Output the [x, y] coordinate of the center of the cell containing the given text.  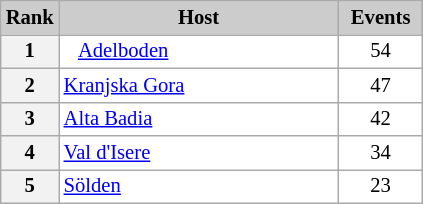
23 [380, 186]
47 [380, 85]
Adelboden [199, 51]
Alta Badia [199, 119]
3 [30, 119]
Val d'Isere [199, 153]
1 [30, 51]
Rank [30, 17]
42 [380, 119]
34 [380, 153]
Events [380, 17]
54 [380, 51]
5 [30, 186]
2 [30, 85]
4 [30, 153]
Kranjska Gora [199, 85]
Sölden [199, 186]
Host [199, 17]
